Scan for the cell matching the given text and deliver its [x, y] coordinate at center. 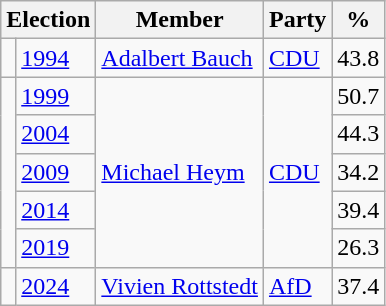
Party [297, 20]
39.4 [358, 210]
2004 [56, 134]
Member [180, 20]
2009 [56, 172]
1994 [56, 58]
Election [48, 20]
2014 [56, 210]
26.3 [358, 248]
Adalbert Bauch [180, 58]
34.2 [358, 172]
Vivien Rottstedt [180, 286]
44.3 [358, 134]
Michael Heym [180, 172]
43.8 [358, 58]
2019 [56, 248]
2024 [56, 286]
37.4 [358, 286]
50.7 [358, 96]
% [358, 20]
AfD [297, 286]
1999 [56, 96]
